Scan for the cell matching the given text and deliver its (x, y) coordinate at center. 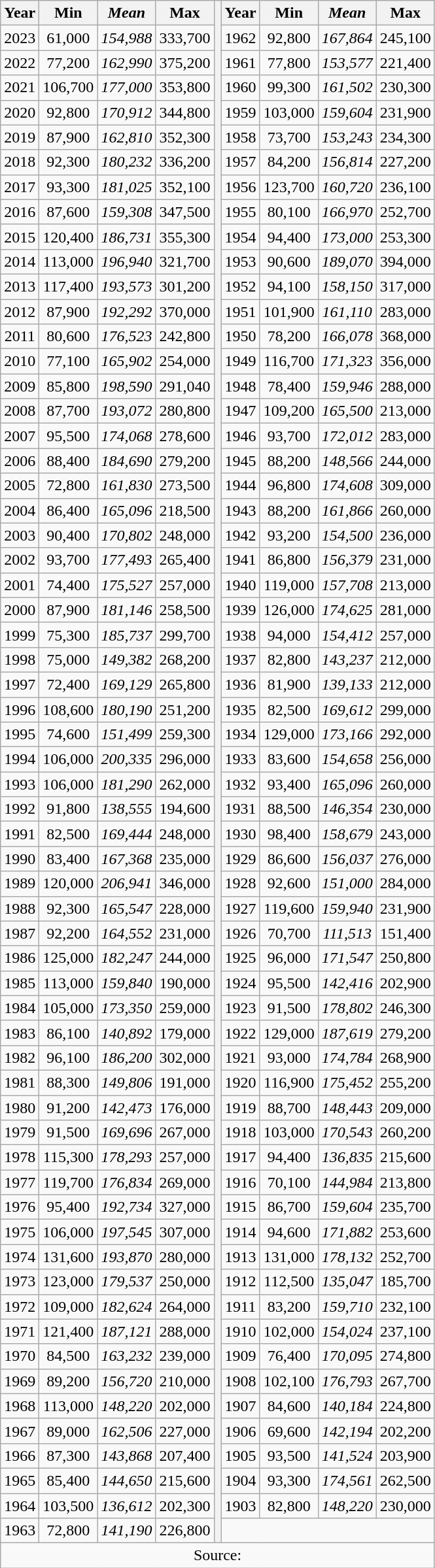
84,200 (289, 162)
1951 (241, 312)
237,100 (406, 1331)
1958 (241, 137)
93,000 (289, 1058)
131,600 (68, 1257)
1995 (20, 735)
126,000 (289, 610)
164,552 (127, 933)
151,400 (406, 933)
1914 (241, 1232)
166,970 (347, 212)
166,078 (347, 337)
140,184 (347, 1406)
125,000 (68, 958)
1984 (20, 1008)
1923 (241, 1008)
239,000 (184, 1356)
1946 (241, 436)
1972 (20, 1307)
2001 (20, 585)
276,000 (406, 859)
165,902 (127, 361)
234,300 (406, 137)
181,025 (127, 187)
268,200 (184, 659)
93,200 (289, 535)
116,700 (289, 361)
1949 (241, 361)
170,095 (347, 1356)
269,000 (184, 1182)
80,100 (289, 212)
1909 (241, 1356)
92,600 (289, 884)
307,000 (184, 1232)
139,133 (347, 684)
1925 (241, 958)
1913 (241, 1257)
158,150 (347, 286)
157,708 (347, 585)
1938 (241, 635)
159,308 (127, 212)
1952 (241, 286)
75,300 (68, 635)
70,700 (289, 933)
375,200 (184, 63)
284,000 (406, 884)
1929 (241, 859)
259,000 (184, 1008)
177,493 (127, 560)
1959 (241, 112)
224,800 (406, 1406)
2014 (20, 261)
259,300 (184, 735)
112,500 (289, 1282)
76,400 (289, 1356)
2012 (20, 312)
2017 (20, 187)
61,000 (68, 38)
203,900 (406, 1456)
1934 (241, 735)
1930 (241, 834)
169,129 (127, 684)
156,037 (347, 859)
291,040 (184, 386)
109,200 (289, 411)
109,000 (68, 1307)
267,700 (406, 1381)
353,800 (184, 88)
89,000 (68, 1431)
355,300 (184, 237)
170,912 (127, 112)
1960 (241, 88)
281,000 (406, 610)
84,600 (289, 1406)
119,000 (289, 585)
1993 (20, 784)
186,200 (127, 1058)
174,068 (127, 436)
179,000 (184, 1033)
394,000 (406, 261)
115,300 (68, 1158)
143,237 (347, 659)
1983 (20, 1033)
356,000 (406, 361)
176,000 (184, 1108)
1965 (20, 1480)
226,800 (184, 1531)
1926 (241, 933)
171,547 (347, 958)
174,625 (347, 610)
191,000 (184, 1082)
91,800 (68, 809)
1989 (20, 884)
1982 (20, 1058)
173,350 (127, 1008)
74,400 (68, 585)
181,290 (127, 784)
253,600 (406, 1232)
174,784 (347, 1058)
243,000 (406, 834)
254,000 (184, 361)
1939 (241, 610)
2006 (20, 461)
292,000 (406, 735)
161,830 (127, 486)
96,800 (289, 486)
352,300 (184, 137)
309,000 (406, 486)
94,600 (289, 1232)
162,990 (127, 63)
70,100 (289, 1182)
77,800 (289, 63)
121,400 (68, 1331)
1905 (241, 1456)
123,700 (289, 187)
173,000 (347, 237)
120,400 (68, 237)
321,700 (184, 261)
120,000 (68, 884)
176,834 (127, 1182)
102,100 (289, 1381)
189,070 (347, 261)
206,941 (127, 884)
184,690 (127, 461)
2002 (20, 560)
187,121 (127, 1331)
1962 (241, 38)
182,247 (127, 958)
99,300 (289, 88)
170,802 (127, 535)
301,200 (184, 286)
200,335 (127, 759)
230,300 (406, 88)
146,354 (347, 809)
1935 (241, 709)
149,806 (127, 1082)
1963 (20, 1531)
1996 (20, 709)
179,537 (127, 1282)
142,194 (347, 1431)
267,000 (184, 1133)
2003 (20, 535)
1954 (241, 237)
87,700 (68, 411)
186,731 (127, 237)
98,400 (289, 834)
1941 (241, 560)
236,100 (406, 187)
280,800 (184, 411)
106,700 (68, 88)
2020 (20, 112)
1967 (20, 1431)
156,379 (347, 560)
278,600 (184, 436)
2023 (20, 38)
1985 (20, 983)
1931 (241, 809)
83,400 (68, 859)
92,200 (68, 933)
209,000 (406, 1108)
86,400 (68, 510)
2010 (20, 361)
207,400 (184, 1456)
202,000 (184, 1406)
165,547 (127, 909)
256,000 (406, 759)
1986 (20, 958)
1973 (20, 1282)
154,988 (127, 38)
171,882 (347, 1232)
136,835 (347, 1158)
140,892 (127, 1033)
94,100 (289, 286)
167,368 (127, 859)
202,300 (184, 1505)
1970 (20, 1356)
2011 (20, 337)
1922 (241, 1033)
156,814 (347, 162)
1994 (20, 759)
1997 (20, 684)
258,500 (184, 610)
250,800 (406, 958)
81,900 (289, 684)
117,400 (68, 286)
2018 (20, 162)
143,868 (127, 1456)
1912 (241, 1282)
262,000 (184, 784)
327,000 (184, 1207)
232,100 (406, 1307)
250,000 (184, 1282)
370,000 (184, 312)
344,800 (184, 112)
1943 (241, 510)
1980 (20, 1108)
1999 (20, 635)
119,700 (68, 1182)
88,700 (289, 1108)
273,500 (184, 486)
169,444 (127, 834)
260,200 (406, 1133)
352,100 (184, 187)
181,146 (127, 610)
93,500 (289, 1456)
165,500 (347, 411)
136,612 (127, 1505)
93,400 (289, 784)
75,000 (68, 659)
2005 (20, 486)
1975 (20, 1232)
1948 (241, 386)
94,000 (289, 635)
213,800 (406, 1182)
162,506 (127, 1431)
78,200 (289, 337)
170,543 (347, 1133)
73,700 (289, 137)
255,200 (406, 1082)
242,800 (184, 337)
91,200 (68, 1108)
78,400 (289, 386)
1978 (20, 1158)
153,243 (347, 137)
1979 (20, 1133)
1968 (20, 1406)
105,000 (68, 1008)
202,900 (406, 983)
2019 (20, 137)
198,590 (127, 386)
101,900 (289, 312)
161,110 (347, 312)
1915 (241, 1207)
2009 (20, 386)
1998 (20, 659)
174,608 (347, 486)
169,696 (127, 1133)
159,710 (347, 1307)
192,292 (127, 312)
153,577 (347, 63)
1950 (241, 337)
178,293 (127, 1158)
1974 (20, 1257)
148,566 (347, 461)
1971 (20, 1331)
2007 (20, 436)
202,200 (406, 1431)
1977 (20, 1182)
162,810 (127, 137)
264,000 (184, 1307)
193,573 (127, 286)
2016 (20, 212)
119,600 (289, 909)
154,500 (347, 535)
1940 (241, 585)
1936 (241, 684)
1942 (241, 535)
77,200 (68, 63)
1916 (241, 1182)
102,000 (289, 1331)
90,400 (68, 535)
173,166 (347, 735)
86,700 (289, 1207)
268,900 (406, 1058)
169,612 (347, 709)
221,400 (406, 63)
74,600 (68, 735)
96,000 (289, 958)
1944 (241, 486)
95,400 (68, 1207)
88,400 (68, 461)
274,800 (406, 1356)
80,600 (68, 337)
1947 (241, 411)
347,500 (184, 212)
2000 (20, 610)
87,600 (68, 212)
235,000 (184, 859)
333,700 (184, 38)
1911 (241, 1307)
180,232 (127, 162)
193,072 (127, 411)
299,000 (406, 709)
85,400 (68, 1480)
1919 (241, 1108)
302,000 (184, 1058)
235,700 (406, 1207)
88,500 (289, 809)
262,500 (406, 1480)
210,000 (184, 1381)
1908 (241, 1381)
160,720 (347, 187)
317,000 (406, 286)
1932 (241, 784)
228,000 (184, 909)
178,802 (347, 1008)
280,000 (184, 1257)
1957 (241, 162)
123,000 (68, 1282)
83,200 (289, 1307)
90,600 (289, 261)
368,000 (406, 337)
1928 (241, 884)
194,600 (184, 809)
1990 (20, 859)
159,946 (347, 386)
154,412 (347, 635)
163,232 (127, 1356)
1945 (241, 461)
84,500 (68, 1356)
87,300 (68, 1456)
86,800 (289, 560)
236,000 (406, 535)
171,323 (347, 361)
1955 (241, 212)
1921 (241, 1058)
265,800 (184, 684)
1917 (241, 1158)
299,700 (184, 635)
72,400 (68, 684)
178,132 (347, 1257)
1969 (20, 1381)
Source: (218, 1556)
141,524 (347, 1456)
69,600 (289, 1431)
167,864 (347, 38)
1991 (20, 834)
1961 (241, 63)
144,984 (347, 1182)
142,473 (127, 1108)
296,000 (184, 759)
182,624 (127, 1307)
1918 (241, 1133)
227,200 (406, 162)
159,940 (347, 909)
86,100 (68, 1033)
265,400 (184, 560)
148,443 (347, 1108)
175,452 (347, 1082)
1924 (241, 983)
1907 (241, 1406)
180,190 (127, 709)
176,793 (347, 1381)
193,870 (127, 1257)
88,300 (68, 1082)
346,000 (184, 884)
1987 (20, 933)
185,700 (406, 1282)
108,600 (68, 709)
1937 (241, 659)
138,555 (127, 809)
141,190 (127, 1531)
1904 (241, 1480)
174,561 (347, 1480)
1903 (241, 1505)
253,300 (406, 237)
77,100 (68, 361)
151,000 (347, 884)
176,523 (127, 337)
185,737 (127, 635)
1966 (20, 1456)
159,840 (127, 983)
116,900 (289, 1082)
156,720 (127, 1381)
2008 (20, 411)
1988 (20, 909)
154,024 (347, 1331)
187,619 (347, 1033)
1953 (241, 261)
1976 (20, 1207)
1992 (20, 809)
192,734 (127, 1207)
2013 (20, 286)
1933 (241, 759)
154,658 (347, 759)
2022 (20, 63)
149,382 (127, 659)
1910 (241, 1331)
1920 (241, 1082)
246,300 (406, 1008)
1981 (20, 1082)
251,200 (184, 709)
151,499 (127, 735)
135,047 (347, 1282)
2021 (20, 88)
2015 (20, 237)
218,500 (184, 510)
2004 (20, 510)
227,000 (184, 1431)
197,545 (127, 1232)
177,000 (127, 88)
245,100 (406, 38)
172,012 (347, 436)
96,100 (68, 1058)
158,679 (347, 834)
111,513 (347, 933)
89,200 (68, 1381)
83,600 (289, 759)
144,650 (127, 1480)
1927 (241, 909)
86,600 (289, 859)
336,200 (184, 162)
1956 (241, 187)
1964 (20, 1505)
131,000 (289, 1257)
1906 (241, 1431)
175,527 (127, 585)
190,000 (184, 983)
161,502 (347, 88)
103,500 (68, 1505)
85,800 (68, 386)
196,940 (127, 261)
142,416 (347, 983)
161,866 (347, 510)
